Extract the [x, y] coordinate from the center of the cell holding the provided text.  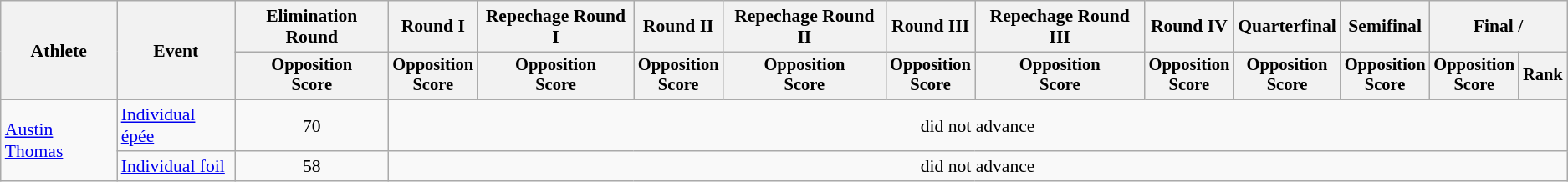
Round I [433, 27]
Rank [1543, 76]
58 [311, 166]
Round IV [1189, 27]
Individual épée [176, 125]
Repechage Round III [1060, 27]
Final / [1498, 27]
Quarterfinal [1287, 27]
Round II [679, 27]
Individual foil [176, 166]
Round III [930, 27]
Event [176, 50]
Repechage Round I [555, 27]
Elimination Round [311, 27]
Athlete [59, 50]
Austin Thomas [59, 140]
70 [311, 125]
Repechage Round II [804, 27]
Semifinal [1385, 27]
